Locate the cell with the specified text and output its (x, y) center coordinate. 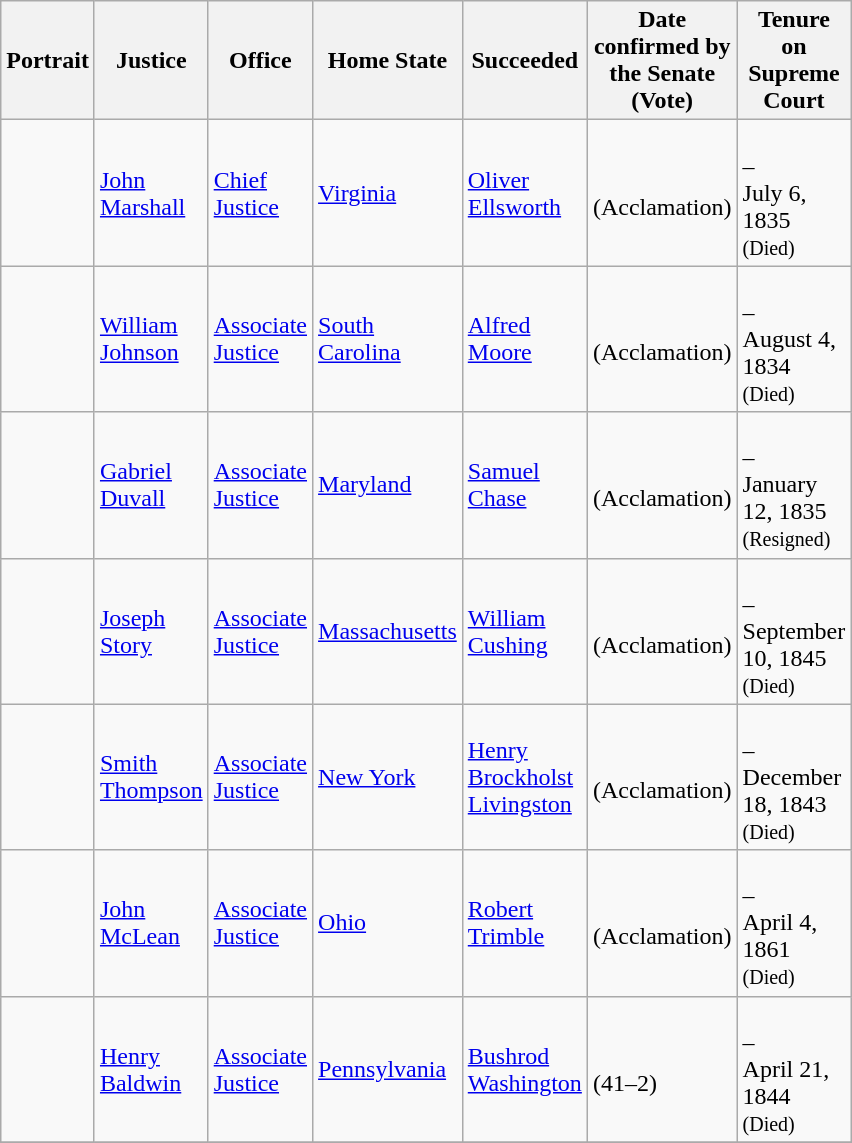
–September 10, 1845(Died) (794, 631)
Bushrod Washington (524, 1069)
Henry Baldwin (151, 1069)
Home State (388, 60)
Date confirmed by the Senate(Vote) (662, 60)
Maryland (388, 485)
John Marshall (151, 193)
William Johnson (151, 339)
Gabriel Duvall (151, 485)
Alfred Moore (524, 339)
Chief Justice (260, 193)
–August 4, 1834(Died) (794, 339)
Samuel Chase (524, 485)
Joseph Story (151, 631)
–April 4, 1861(Died) (794, 923)
Massachusetts (388, 631)
John McLean (151, 923)
William Cushing (524, 631)
Robert Trimble (524, 923)
–January 12, 1835(Resigned) (794, 485)
Virginia (388, 193)
Office (260, 60)
South Carolina (388, 339)
Justice (151, 60)
Pennsylvania (388, 1069)
–July 6, 1835(Died) (794, 193)
Henry Brockholst Livingston (524, 777)
–December 18, 1843(Died) (794, 777)
Smith Thompson (151, 777)
Ohio (388, 923)
Tenure on Supreme Court (794, 60)
New York (388, 777)
Oliver Ellsworth (524, 193)
Succeeded (524, 60)
Portrait (48, 60)
–April 21, 1844(Died) (794, 1069)
(41–2) (662, 1069)
